Detect which cell encompasses the target text, then output its (X, Y) center coordinate. 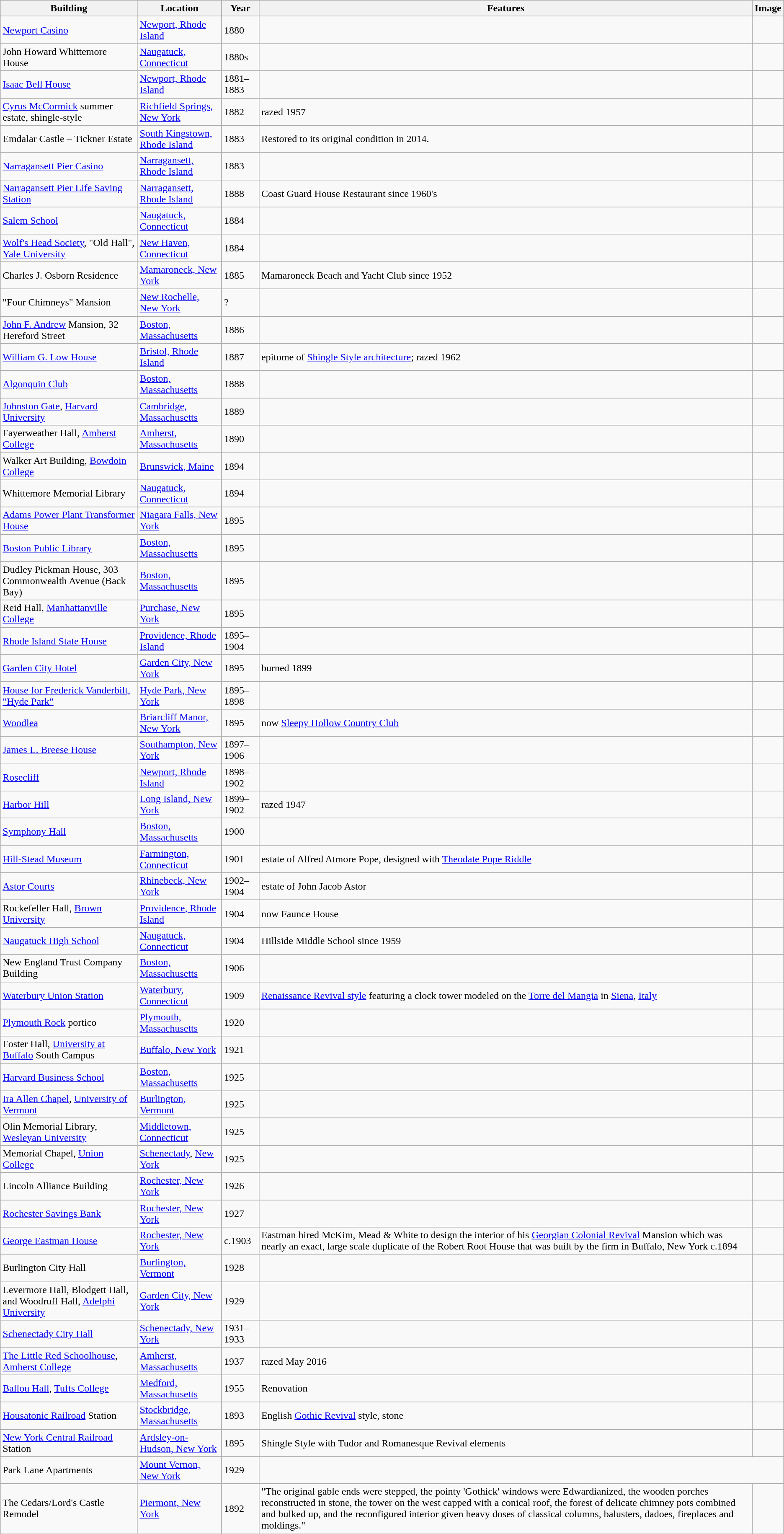
Ira Allen Chapel, University of Vermont (69, 1105)
1937 (240, 1361)
1886 (240, 329)
Long Island, New York (179, 805)
Naugatuck High School (69, 941)
Bristol, Rhode Island (179, 357)
1885 (240, 275)
Mamaroneck Beach and Yacht Club since 1952 (505, 275)
Hill-Stead Museum (69, 859)
1909 (240, 996)
1881–1883 (240, 85)
1927 (240, 1213)
William G. Low House (69, 357)
Algonquin Club (69, 385)
1898–1902 (240, 777)
Hyde Park, New York (179, 696)
1895–1898 (240, 696)
Narragansett Pier Casino (69, 166)
Ardsley-on-Hudson, New York (179, 1443)
1889 (240, 411)
razed 1947 (505, 805)
1880s (240, 57)
Memorial Chapel, Union College (69, 1159)
Whittemore Memorial Library (69, 494)
1931–1933 (240, 1334)
1920 (240, 1022)
Farmington, Connecticut (179, 859)
Waterbury, Connecticut (179, 996)
estate of John Jacob Astor (505, 887)
Restored to its original condition in 2014. (505, 139)
Renaissance Revival style featuring a clock tower modeled on the Torre del Mangia in Siena, Italy (505, 996)
Rosecliff (69, 777)
Stockbridge, Massachusetts (179, 1415)
1902–1904 (240, 887)
English Gothic Revival style, stone (505, 1415)
1926 (240, 1186)
Narragansett Pier Life Saving Station (69, 194)
1882 (240, 111)
Plymouth, Massachusetts (179, 1022)
Cambridge, Massachusetts (179, 411)
Plymouth Rock portico (69, 1022)
House for Frederick Vanderbilt, "Hyde Park" (69, 696)
? (240, 303)
Dudley Pickman House, 303 Commonwealth Avenue (Back Bay) (69, 581)
Building (69, 8)
Ballou Hall, Tufts College (69, 1389)
Shingle Style with Tudor and Romanesque Revival elements (505, 1443)
James L. Breese House (69, 750)
Coast Guard House Restaurant since 1960's (505, 194)
razed May 2016 (505, 1361)
Rochester Savings Bank (69, 1213)
1901 (240, 859)
1955 (240, 1389)
Salem School (69, 220)
Briarcliff Manor, New York (179, 722)
Southampton, New York (179, 750)
Cyrus McCormick summer estate, shingle-style (69, 111)
Year (240, 8)
burned 1899 (505, 668)
Foster Hall, University at Buffalo South Campus (69, 1050)
epitome of Shingle Style architecture; razed 1962 (505, 357)
New Haven, Connecticut (179, 248)
Housatonic Railroad Station (69, 1415)
Brunswick, Maine (179, 466)
John Howard Whittemore House (69, 57)
Niagara Falls, New York (179, 520)
John F. Andrew Mansion, 32 Hereford Street (69, 329)
1899–1902 (240, 805)
Emdalar Castle – Tickner Estate (69, 139)
1906 (240, 968)
Waterbury Union Station (69, 996)
Burlington City Hall (69, 1268)
Location (179, 8)
1900 (240, 832)
Johnston Gate, Harvard University (69, 411)
George Eastman House (69, 1241)
South Kingstown, Rhode Island (179, 139)
Astor Courts (69, 887)
The Little Red Schoolhouse, Amherst College (69, 1361)
New Rochelle, New York (179, 303)
now Sleepy Hollow Country Club (505, 722)
New York Central Railroad Station (69, 1443)
Purchase, New York (179, 613)
1897–1906 (240, 750)
Fayerweather Hall, Amherst College (69, 439)
Harvard Business School (69, 1077)
Isaac Bell House (69, 85)
Levermore Hall, Blodgett Hall, and Woodruff Hall, Adelphi University (69, 1301)
Image (768, 8)
Piermont, New York (179, 1508)
Mount Vernon, New York (179, 1470)
The Cedars/Lord's Castle Remodel (69, 1508)
Garden City Hotel (69, 668)
Renovation (505, 1389)
Reid Hall, Manhattanville College (69, 613)
c.1903 (240, 1241)
1887 (240, 357)
Hillside Middle School since 1959 (505, 941)
1880 (240, 30)
Lincoln Alliance Building (69, 1186)
Rockefeller Hall, Brown University (69, 913)
Schenectady City Hall (69, 1334)
1892 (240, 1508)
Middletown, Connecticut (179, 1131)
New England Trust Company Building (69, 968)
Medford, Massachusetts (179, 1389)
Adams Power Plant Transformer House (69, 520)
Buffalo, New York (179, 1050)
Symphony Hall (69, 832)
Boston Public Library (69, 548)
Olin Memorial Library, Wesleyan University (69, 1131)
razed 1957 (505, 111)
Woodlea (69, 722)
1928 (240, 1268)
Newport Casino (69, 30)
"Four Chimneys" Mansion (69, 303)
1921 (240, 1050)
Walker Art Building, Bowdoin College (69, 466)
Rhode Island State House (69, 641)
1893 (240, 1415)
Harbor Hill (69, 805)
1895–1904 (240, 641)
now Faunce House (505, 913)
Charles J. Osborn Residence (69, 275)
Richfield Springs, New York (179, 111)
1890 (240, 439)
Wolf's Head Society, "Old Hall", Yale University (69, 248)
estate of Alfred Atmore Pope, designed with Theodate Pope Riddle (505, 859)
Mamaroneck, New York (179, 275)
Rhinebeck, New York (179, 887)
Park Lane Apartments (69, 1470)
Features (505, 8)
